Detect which cell encompasses the target text, then output its [x, y] center coordinate. 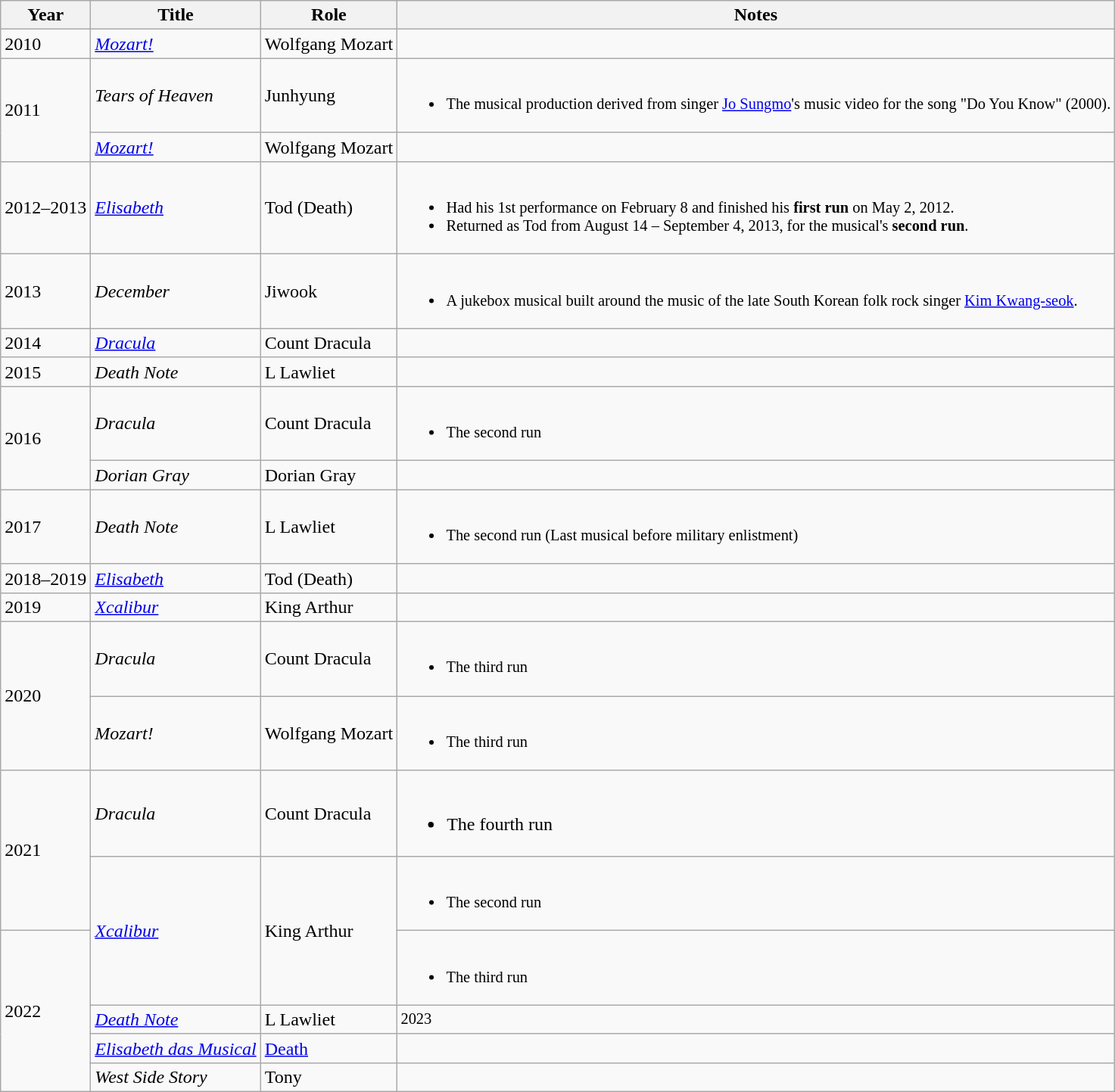
Tears of Heaven [176, 95]
2013 [45, 291]
Tony [329, 1077]
The second run (Last musical before military enlistment) [755, 527]
2021 [45, 851]
2014 [45, 343]
2019 [45, 607]
2018–2019 [45, 578]
2017 [45, 527]
2020 [45, 696]
2011 [45, 110]
Notes [755, 15]
2016 [45, 437]
The musical production derived from singer Jo Sungmo's music video for the song "Do You Know" (2000). [755, 95]
Year [45, 15]
2022 [45, 1011]
Death [329, 1048]
Jiwook [329, 291]
2010 [45, 44]
A jukebox musical built around the music of the late South Korean folk rock singer Kim Kwang-seok. [755, 291]
Elisabeth das Musical [176, 1048]
Role [329, 15]
Junhyung [329, 95]
West Side Story [176, 1077]
The fourth run [755, 813]
December [176, 291]
2012–2013 [45, 207]
2015 [45, 372]
2023 [755, 1019]
Title [176, 15]
